From the cell containing the given text, extract its center point as (x, y) coordinate. 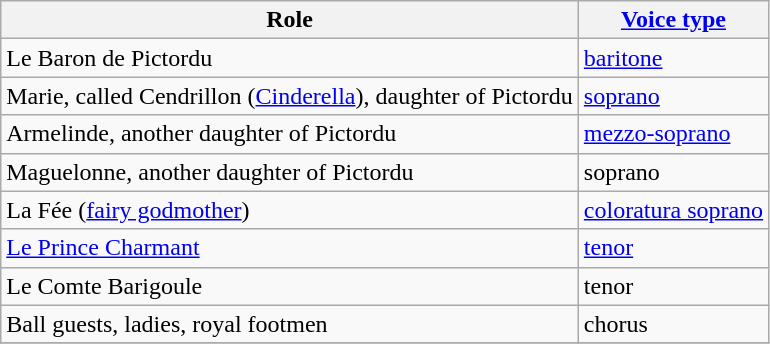
Marie, called Cendrillon (Cinderella), daughter of Pictordu (290, 96)
coloratura soprano (673, 210)
Role (290, 20)
La Fée (fairy godmother) (290, 210)
Le Comte Barigoule (290, 286)
baritone (673, 58)
Armelinde, another daughter of Pictordu (290, 134)
Le Prince Charmant (290, 248)
Le Baron de Pictordu (290, 58)
Voice type (673, 20)
mezzo-soprano (673, 134)
Maguelonne, another daughter of Pictordu (290, 172)
Ball guests, ladies, royal footmen (290, 324)
chorus (673, 324)
